Capture the cell that displays the provided text and extract its (x, y) central coordinate. 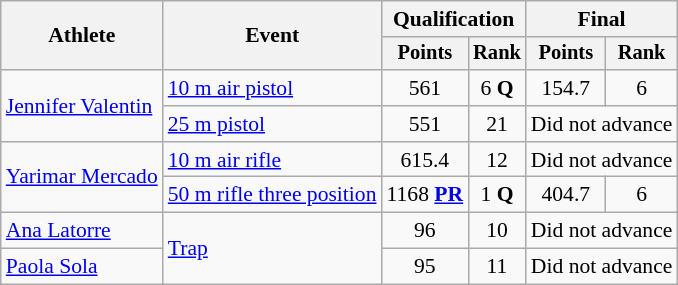
Event (272, 36)
551 (426, 124)
154.7 (566, 88)
1 Q (497, 195)
615.4 (426, 160)
6 Q (497, 88)
1168 PR (426, 195)
Qualification (454, 19)
Paola Sola (82, 267)
11 (497, 267)
Final (602, 19)
Ana Latorre (82, 231)
21 (497, 124)
561 (426, 88)
95 (426, 267)
25 m pistol (272, 124)
10 m air pistol (272, 88)
Jennifer Valentin (82, 106)
10 m air rifle (272, 160)
50 m rifle three position (272, 195)
404.7 (566, 195)
10 (497, 231)
Trap (272, 248)
Yarimar Mercado (82, 178)
12 (497, 160)
Athlete (82, 36)
96 (426, 231)
